Capture the cell that displays the provided text and extract its [X, Y] central coordinate. 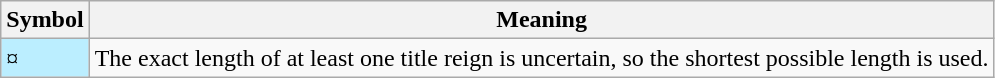
Meaning [542, 20]
Symbol [45, 20]
¤ [45, 58]
The exact length of at least one title reign is uncertain, so the shortest possible length is used. [542, 58]
